For the text-containing cell, return its midpoint in [X, Y] coordinate format. 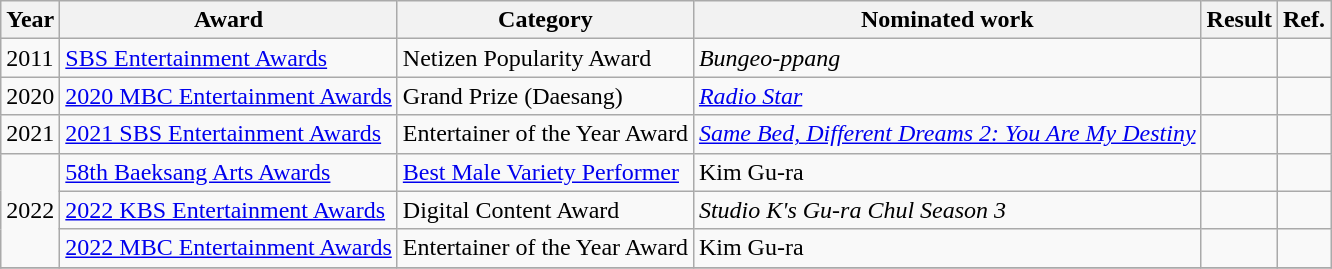
2011 [30, 58]
2022 KBS Entertainment Awards [229, 210]
2021 [30, 134]
Category [545, 20]
SBS Entertainment Awards [229, 58]
2020 [30, 96]
2022 [30, 210]
Result [1239, 20]
Same Bed, Different Dreams 2: You Are My Destiny [947, 134]
Year [30, 20]
Nominated work [947, 20]
Best Male Variety Performer [545, 172]
2021 SBS Entertainment Awards [229, 134]
Award [229, 20]
Bungeo-ppang [947, 58]
58th Baeksang Arts Awards [229, 172]
Netizen Popularity Award [545, 58]
Ref. [1304, 20]
2022 MBC Entertainment Awards [229, 248]
Radio Star [947, 96]
Digital Content Award [545, 210]
2020 MBC Entertainment Awards [229, 96]
Grand Prize (Daesang) [545, 96]
Studio K's Gu-ra Chul Season 3 [947, 210]
